Provide the (X, Y) coordinate of the cell's center where the given text is located.  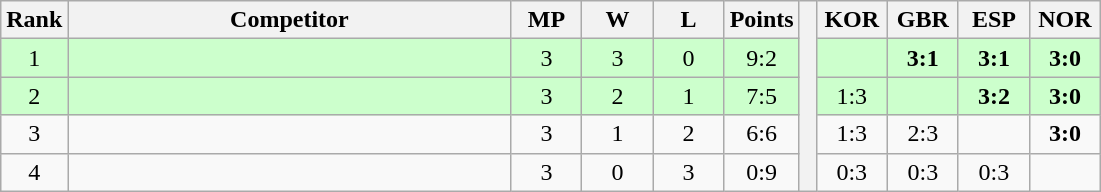
ESP (994, 20)
7:5 (762, 96)
GBR (922, 20)
Competitor (290, 20)
L (688, 20)
9:2 (762, 58)
6:6 (762, 134)
Rank (34, 20)
W (618, 20)
2:3 (922, 134)
KOR (852, 20)
MP (546, 20)
Points (762, 20)
4 (34, 172)
0:9 (762, 172)
NOR (1064, 20)
3:2 (994, 96)
